Identify which cell holds the provided text, then report its (x, y) central coordinate. 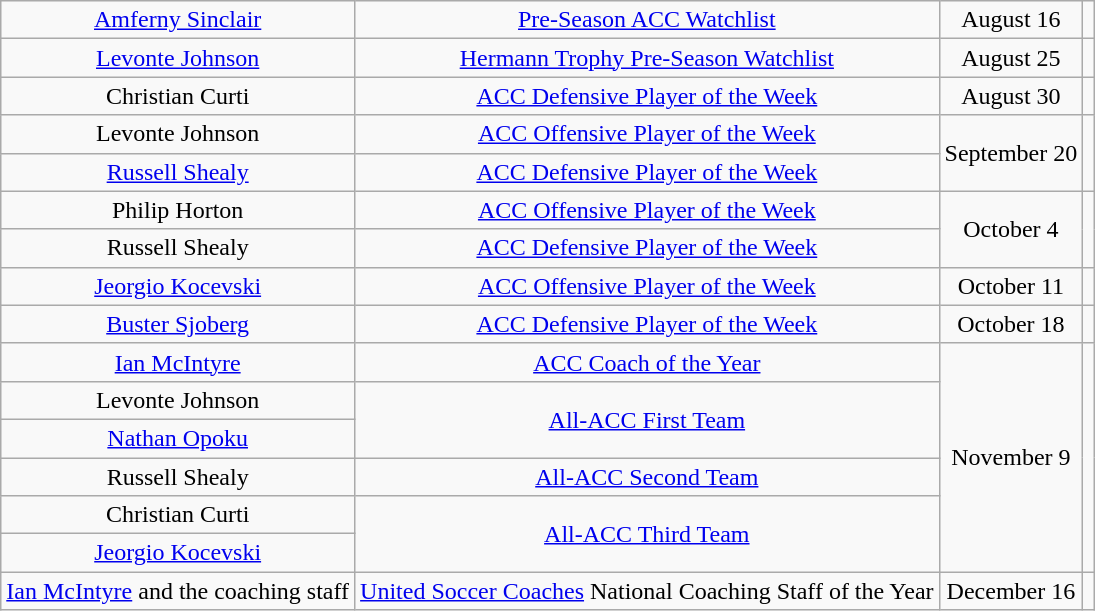
All-ACC Second Team (647, 477)
Pre-Season ACC Watchlist (647, 20)
ACC Coach of the Year (647, 362)
August 25 (1011, 58)
November 9 (1011, 457)
All-ACC Third Team (647, 534)
Hermann Trophy Pre-Season Watchlist (647, 58)
December 16 (1011, 591)
August 16 (1011, 20)
August 30 (1011, 96)
All-ACC First Team (647, 419)
Amferny Sinclair (178, 20)
October 11 (1011, 286)
Nathan Opoku (178, 438)
Ian McIntyre (178, 362)
Philip Horton (178, 210)
United Soccer Coaches National Coaching Staff of the Year (647, 591)
September 20 (1011, 153)
October 4 (1011, 229)
Buster Sjoberg (178, 324)
October 18 (1011, 324)
Ian McIntyre and the coaching staff (178, 591)
